Capture the cell that displays the provided text and extract its [x, y] central coordinate. 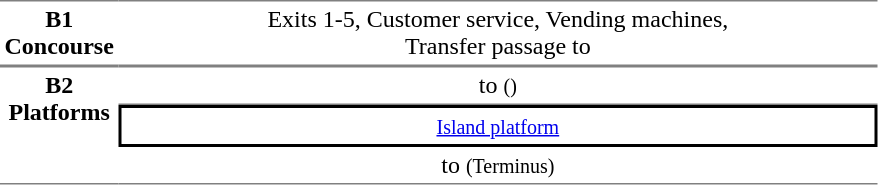
B2Platforms [59, 125]
to () [498, 86]
to (Terminus) [498, 166]
B1Concourse [59, 33]
Exits 1-5, Customer service, Vending machines,Transfer passage to [498, 33]
Island platform [498, 126]
